From the cell containing the given text, extract its center point as (x, y) coordinate. 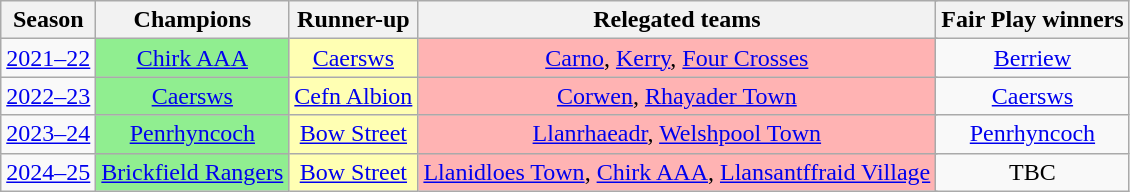
2021–22 (48, 58)
Champions (192, 20)
Season (48, 20)
2023–24 (48, 134)
2024–25 (48, 172)
Relegated teams (677, 20)
Cefn Albion (354, 96)
Berriew (1032, 58)
Llanidloes Town, Chirk AAA, Llansantffraid Village (677, 172)
Llanrhaeadr, Welshpool Town (677, 134)
Runner-up (354, 20)
Fair Play winners (1032, 20)
Corwen, Rhayader Town (677, 96)
2022–23 (48, 96)
Brickfield Rangers (192, 172)
Chirk AAA (192, 58)
Carno, Kerry, Four Crosses (677, 58)
TBC (1032, 172)
